Find where the given text appears and provide that cell's center as [x, y] coordinate. 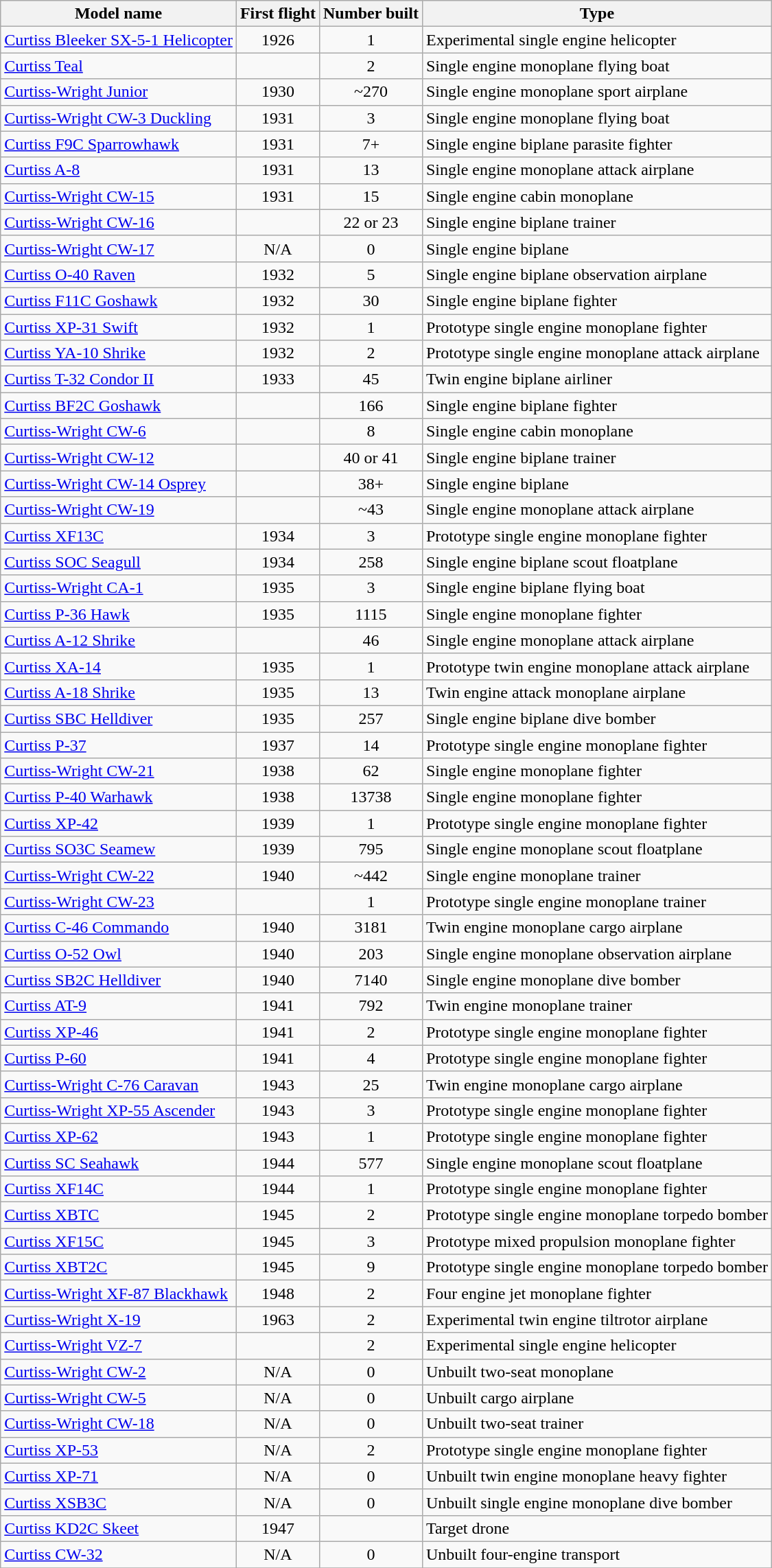
Curtiss-Wright XP-55 Ascender [119, 1110]
Curtiss-Wright CW-17 [119, 248]
Curtiss F9C Sparrowhawk [119, 144]
Curtiss-Wright CA-1 [119, 588]
Prototype mixed propulsion monoplane fighter [597, 1241]
Curtiss-Wright CW-23 [119, 902]
Curtiss SO3C Seamew [119, 850]
Curtiss-Wright CW-6 [119, 432]
46 [371, 640]
13738 [371, 797]
Curtiss-Wright Junior [119, 92]
Curtiss O-40 Raven [119, 274]
Curtiss SBC Helldiver [119, 718]
38+ [371, 484]
Curtiss SC Seahawk [119, 1163]
Unbuilt two-seat trainer [597, 1424]
Single engine monoplane observation airplane [597, 954]
Curtiss P-60 [119, 1058]
Curtiss XP-71 [119, 1476]
Curtiss A-8 [119, 170]
Number built [371, 14]
Curtiss-Wright CW-3 Duckling [119, 118]
Curtiss Teal [119, 66]
Curtiss XSB3C [119, 1502]
~43 [371, 510]
Curtiss P-40 Warhawk [119, 797]
Curtiss-Wright CW-15 [119, 196]
30 [371, 301]
1948 [277, 1294]
Single engine biplane parasite fighter [597, 144]
203 [371, 954]
Curtiss-Wright CW-19 [119, 510]
Curtiss XF13C [119, 536]
Curtiss CW-32 [119, 1554]
1926 [277, 40]
Curtiss YA-10 Shrike [119, 353]
Single engine monoplane dive bomber [597, 980]
1963 [277, 1320]
Curtiss XP-53 [119, 1450]
Model name [119, 14]
Curtiss XBTC [119, 1215]
Unbuilt single engine monoplane dive bomber [597, 1502]
Single engine biplane flying boat [597, 588]
Curtiss AT-9 [119, 1006]
792 [371, 1006]
Target drone [597, 1528]
258 [371, 562]
Four engine jet monoplane fighter [597, 1294]
Curtiss-Wright VZ-7 [119, 1346]
Single engine biplane observation airplane [597, 274]
Curtiss XF14C [119, 1189]
795 [371, 850]
Curtiss KD2C Skeet [119, 1528]
Single engine biplane scout floatplane [597, 562]
Single engine monoplane trainer [597, 876]
7+ [371, 144]
Curtiss-Wright CW-22 [119, 876]
Curtiss-Wright CW-18 [119, 1424]
~270 [371, 92]
577 [371, 1163]
Unbuilt four-engine transport [597, 1554]
166 [371, 406]
~442 [371, 876]
5 [371, 274]
Curtiss-Wright CW-12 [119, 458]
1937 [277, 745]
Curtiss XP-31 Swift [119, 327]
Twin engine attack monoplane airplane [597, 692]
7140 [371, 980]
8 [371, 432]
Curtiss T-32 Condor II [119, 379]
1933 [277, 379]
Curtiss SOC Seagull [119, 562]
Curtiss-Wright CW-21 [119, 771]
4 [371, 1058]
1115 [371, 614]
Unbuilt cargo airplane [597, 1398]
22 or 23 [371, 222]
Curtiss P-36 Hawk [119, 614]
3181 [371, 928]
Curtiss XP-42 [119, 823]
9 [371, 1267]
Single engine biplane dive bomber [597, 718]
Curtiss F11C Goshawk [119, 301]
1930 [277, 92]
Curtiss XP-46 [119, 1032]
25 [371, 1084]
Type [597, 14]
Prototype twin engine monoplane attack airplane [597, 666]
Curtiss C-46 Commando [119, 928]
Curtiss-Wright XF-87 Blackhawk [119, 1294]
Curtiss-Wright CW-2 [119, 1372]
Curtiss BF2C Goshawk [119, 406]
Curtiss XP-62 [119, 1136]
Curtiss-Wright CW-14 Osprey [119, 484]
Unbuilt two-seat monoplane [597, 1372]
14 [371, 745]
Curtiss Bleeker SX-5-1 Helicopter [119, 40]
Curtiss-Wright CW-16 [119, 222]
Curtiss-Wright CW-5 [119, 1398]
Prototype single engine monoplane attack airplane [597, 353]
Twin engine biplane airliner [597, 379]
15 [371, 196]
Curtiss SB2C Helldiver [119, 980]
Experimental twin engine tiltrotor airplane [597, 1320]
1947 [277, 1528]
Single engine monoplane sport airplane [597, 92]
Curtiss-Wright C-76 Caravan [119, 1084]
Curtiss XA-14 [119, 666]
Curtiss O-52 Owl [119, 954]
Curtiss P-37 [119, 745]
Prototype single engine monoplane trainer [597, 902]
62 [371, 771]
First flight [277, 14]
Unbuilt twin engine monoplane heavy fighter [597, 1476]
40 or 41 [371, 458]
257 [371, 718]
Twin engine monoplane trainer [597, 1006]
Curtiss XF15C [119, 1241]
Curtiss A-18 Shrike [119, 692]
45 [371, 379]
Curtiss A-12 Shrike [119, 640]
Curtiss-Wright X-19 [119, 1320]
Curtiss XBT2C [119, 1267]
